Locate the cell with the specified text and output its (X, Y) center coordinate. 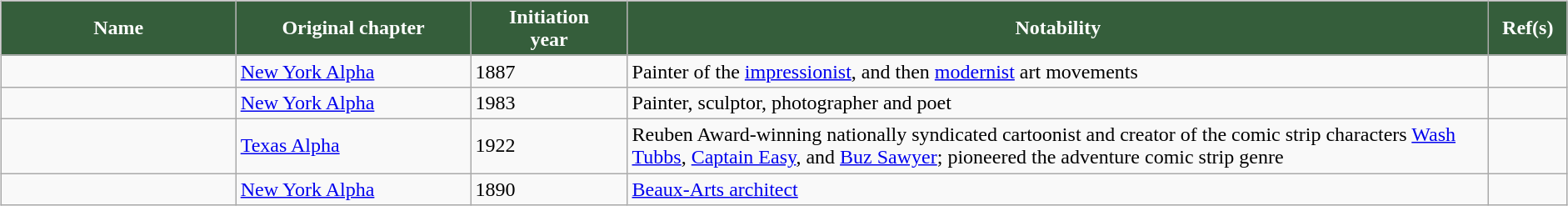
1887 (549, 71)
1922 (549, 145)
Initiationyear (549, 28)
1983 (549, 103)
Beaux-Arts architect (1058, 189)
Original chapter (353, 28)
Ref(s) (1528, 28)
Notability (1058, 28)
Name (118, 28)
1890 (549, 189)
Texas Alpha (353, 145)
Painter, sculptor, photographer and poet (1058, 103)
Painter of the impressionist, and then modernist art movements (1058, 71)
